Provide the (X, Y) coordinate of the cell's center where the given text is located.  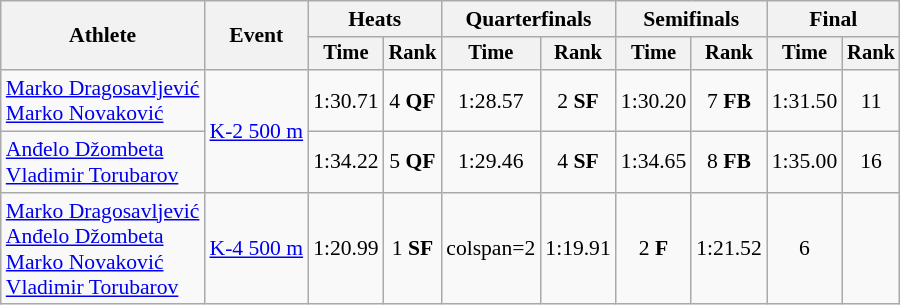
Marko DragosavljevićMarko Novaković (103, 100)
1 SF (413, 249)
4 QF (413, 100)
5 QF (413, 162)
Marko DragosavljevićAnđelo DžombetaMarko NovakovićVladimir Torubarov (103, 249)
1:35.00 (804, 162)
1:19.91 (578, 249)
2 SF (578, 100)
Semifinals (692, 19)
Athlete (103, 36)
1:29.46 (490, 162)
Anđelo DžombetaVladimir Torubarov (103, 162)
11 (871, 100)
4 SF (578, 162)
colspan=2 (490, 249)
1:31.50 (804, 100)
16 (871, 162)
8 FB (728, 162)
2 F (654, 249)
1:34.22 (346, 162)
1:34.65 (654, 162)
K-2 500 m (256, 131)
1:21.52 (728, 249)
1:20.99 (346, 249)
1:30.20 (654, 100)
Event (256, 36)
K-4 500 m (256, 249)
6 (804, 249)
Quarterfinals (528, 19)
1:28.57 (490, 100)
7 FB (728, 100)
Heats (374, 19)
1:30.71 (346, 100)
Final (834, 19)
